Extract the (X, Y) coordinate from the center of the cell holding the provided text.  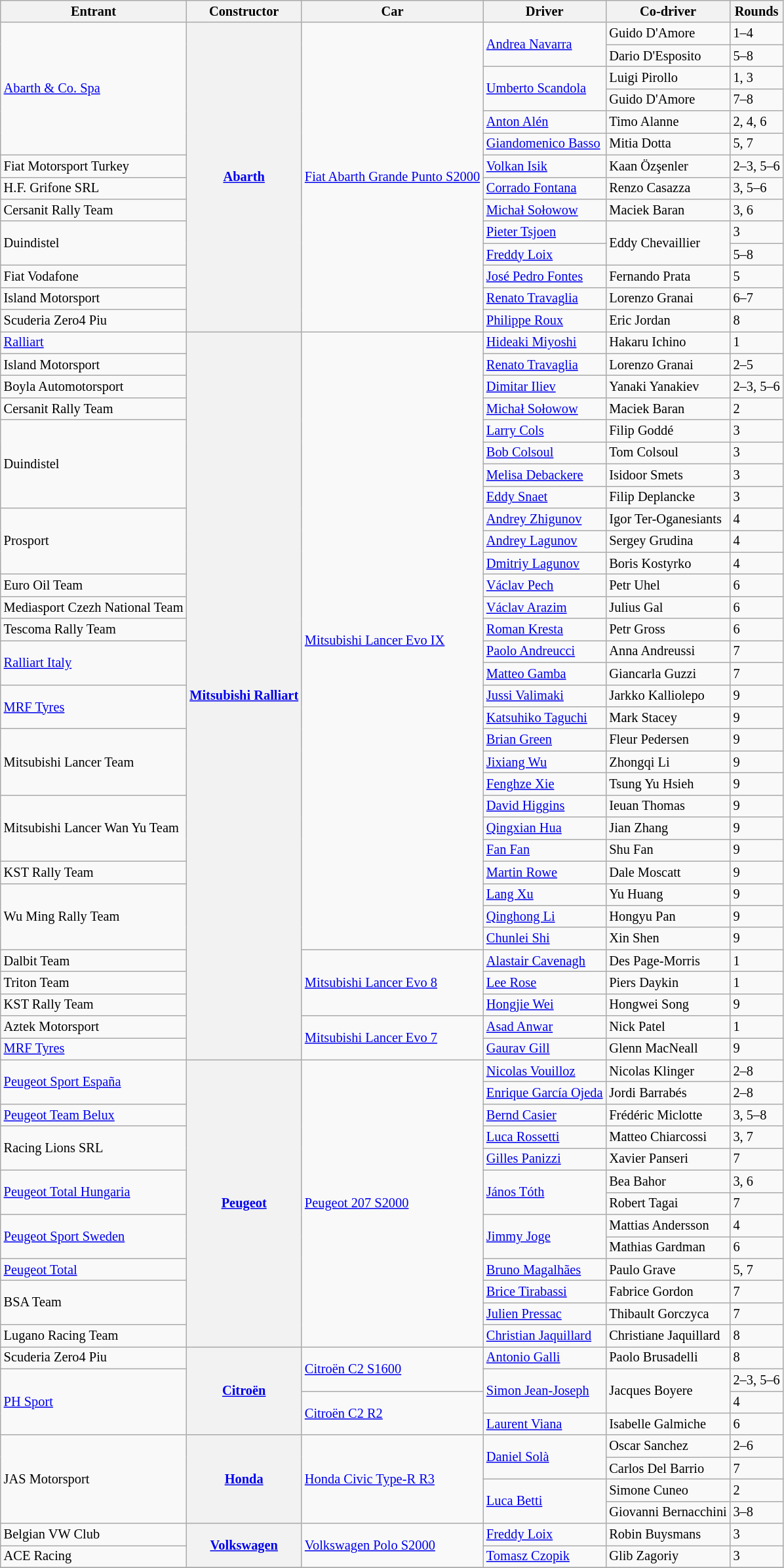
3, 7 (756, 1137)
Belgian VW Club (94, 1535)
Qinghong Li (544, 916)
Hakaru Ichino (667, 342)
Qingxian Hua (544, 828)
Giandomenico Basso (544, 144)
Peugeot (244, 1203)
Bruno Magalhães (544, 1270)
Carlos Del Barrio (667, 1468)
Abarth & Co. Spa (94, 89)
Jimmy Joge (544, 1236)
Paolo Andreucci (544, 651)
Dale Moscatt (667, 872)
Daniel Solà (544, 1457)
Bob Colsoul (544, 452)
Mattias Andersson (667, 1225)
Asad Anwar (544, 1027)
Mitsubishi Lancer Evo 8 (392, 982)
Filip Deplancke (667, 497)
Thibault Gorczyca (667, 1314)
Peugeot Total (94, 1270)
Mitsubishi Lancer Evo IX (392, 640)
Shu Fan (667, 850)
Piers Daykin (667, 982)
Zhongqi Li (667, 762)
Driver (544, 11)
Jian Zhang (667, 828)
2, 4, 6 (756, 122)
Renzo Casazza (667, 188)
Lee Rose (544, 982)
Melisa Debackere (544, 475)
Honda (244, 1479)
Peugeot Team Belux (94, 1115)
Václav Pech (544, 585)
Hongwei Song (667, 1005)
Jixiang Wu (544, 762)
Gilles Panizzi (544, 1159)
Ralliart (94, 342)
Nicolas Vouilloz (544, 1071)
Igor Ter-Oganesiants (667, 519)
Julius Gal (667, 607)
Prosport (94, 540)
H.F. Grifone SRL (94, 188)
Fernando Prata (667, 276)
Nick Patel (667, 1027)
Chunlei Shi (544, 938)
Dalbit Team (94, 961)
Timo Alanne (667, 122)
Pieter Tsjoen (544, 232)
Citroën (244, 1390)
Mark Stacey (667, 717)
Luigi Pirollo (667, 77)
Petr Gross (667, 630)
Mitsubishi Lancer Team (94, 762)
Anton Alén (544, 122)
3, 5–6 (756, 188)
Andrey Zhigunov (544, 519)
Enrique García Ojeda (544, 1093)
Isidoor Smets (667, 475)
Petr Uhel (667, 585)
Fiat Vodafone (94, 276)
Peugeot 207 S2000 (392, 1203)
Volkswagen Polo S2000 (392, 1545)
Tom Colsoul (667, 452)
Simon Jean-Joseph (544, 1390)
Robin Buysmans (667, 1535)
Luca Rossetti (544, 1137)
Fabrice Gordon (667, 1291)
Lugano Racing Team (94, 1336)
Brice Tirabassi (544, 1291)
Constructor (244, 11)
Isabelle Galmiche (667, 1424)
Euro Oil Team (94, 585)
Dmitriy Lagunov (544, 563)
Alastair Cavenagh (544, 961)
Yanaki Yanakiev (667, 386)
Václav Arazim (544, 607)
Anna Andreussi (667, 651)
Sergey Grudina (667, 541)
Filip Goddé (667, 431)
Fenghze Xie (544, 784)
Triton Team (94, 982)
Fiat Motorsport Turkey (94, 166)
Umberto Scandola (544, 88)
Glib Zagoriy (667, 1556)
5 (756, 276)
Christian Jaquillard (544, 1336)
Jarkko Kalliolepo (667, 696)
Glenn MacNeall (667, 1049)
Mitia Dotta (667, 144)
Wu Ming Rally Team (94, 917)
Jordi Barrabés (667, 1093)
Car (392, 11)
Antonio Galli (544, 1357)
Boris Kostyrko (667, 563)
Yu Huang (667, 895)
Martin Rowe (544, 872)
Citroën C2 R2 (392, 1413)
Lang Xu (544, 895)
Luca Betti (544, 1500)
Roman Kresta (544, 630)
Paolo Brusadelli (667, 1357)
Xavier Panseri (667, 1159)
2–6 (756, 1446)
Tomasz Czopik (544, 1556)
Mitsubishi Lancer Wan Yu Team (94, 828)
Brian Green (544, 740)
Eddy Chevaillier (667, 243)
Gaurav Gill (544, 1049)
Hongyu Pan (667, 916)
Volkan Isik (544, 166)
6–7 (756, 298)
Aztek Motorsport (94, 1027)
Abarth (244, 177)
1, 3 (756, 77)
Eddy Snaet (544, 497)
Oscar Sanchez (667, 1446)
Hideaki Miyoshi (544, 342)
Matteo Gamba (544, 673)
Bea Bahor (667, 1181)
Jussi Valimaki (544, 696)
Mediasport Czezh National Team (94, 607)
Philippe Roux (544, 321)
Co-driver (667, 11)
JAS Motorsport (94, 1479)
Entrant (94, 11)
János Tóth (544, 1192)
Jacques Boyere (667, 1390)
Katsuhiko Taguchi (544, 717)
Giovanni Bernacchini (667, 1512)
Nicolas Klinger (667, 1071)
Hongjie Wei (544, 1005)
Citroën C2 S1600 (392, 1368)
1–4 (756, 33)
BSA Team (94, 1302)
Bernd Casier (544, 1115)
7–8 (756, 100)
Racing Lions SRL (94, 1148)
Andrey Lagunov (544, 541)
Robert Tagai (667, 1203)
Mitsubishi Ralliart (244, 695)
Fiat Abarth Grande Punto S2000 (392, 177)
Christiane Jaquillard (667, 1336)
Frédéric Miclotte (667, 1115)
Mitsubishi Lancer Evo 7 (392, 1037)
3, 5–8 (756, 1115)
PH Sport (94, 1402)
Paulo Grave (667, 1270)
ACE Racing (94, 1556)
Corrado Fontana (544, 188)
Fan Fan (544, 850)
Boyla Automotorsport (94, 386)
Simone Cuneo (667, 1490)
Xin Shen (667, 938)
Larry Cols (544, 431)
Tsung Yu Hsieh (667, 784)
Eric Jordan (667, 321)
Volkswagen (244, 1545)
Peugeot Sport Sweden (94, 1236)
Rounds (756, 11)
José Pedro Fontes (544, 276)
Mathias Gardman (667, 1247)
Ieuan Thomas (667, 806)
2–5 (756, 365)
Dimitar Iliev (544, 386)
Ralliart Italy (94, 662)
Giancarla Guzzi (667, 673)
Matteo Chiarcossi (667, 1137)
Laurent Viana (544, 1424)
Peugeot Sport España (94, 1082)
Julien Pressac (544, 1314)
Kaan Özşenler (667, 166)
Honda Civic Type-R R3 (392, 1479)
David Higgins (544, 806)
Fleur Pedersen (667, 740)
Dario D'Esposito (667, 56)
Tescoma Rally Team (94, 630)
Des Page-Morris (667, 961)
Andrea Navarra (544, 45)
Peugeot Total Hungaria (94, 1192)
3–8 (756, 1512)
